Scan for the cell matching the given text and deliver its [X, Y] coordinate at center. 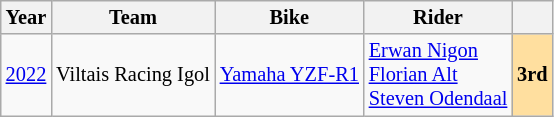
Team [133, 17]
Bike [290, 17]
Rider [438, 17]
Year [26, 17]
Erwan Nigon Florian Alt Steven Odendaal [438, 75]
Viltais Racing Igol [133, 75]
Yamaha YZF-R1 [290, 75]
3rd [532, 75]
2022 [26, 75]
